Provide the [X, Y] coordinate of the cell's center where the given text is located.  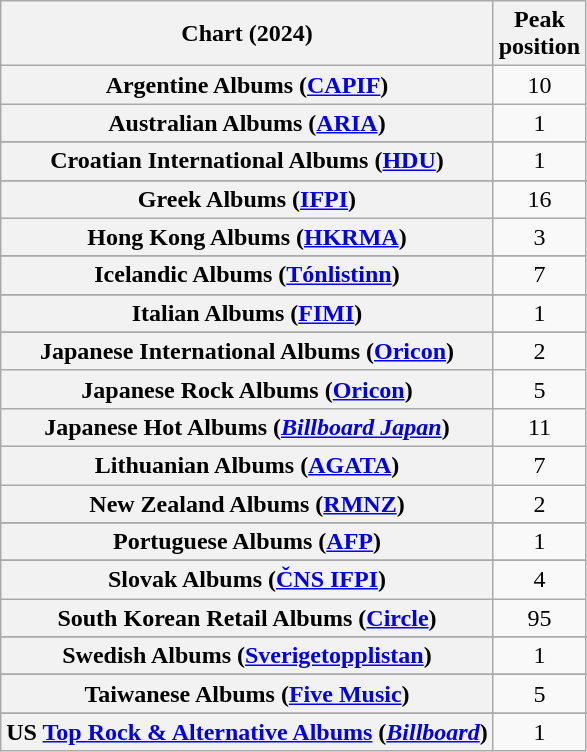
Slovak Albums (ČNS IFPI) [247, 580]
New Zealand Albums (RMNZ) [247, 503]
South Korean Retail Albums (Circle) [247, 618]
Swedish Albums (Sverigetopplistan) [247, 656]
Lithuanian Albums (AGATA) [247, 465]
16 [539, 199]
4 [539, 580]
Japanese International Albums (Oricon) [247, 351]
Hong Kong Albums (HKRMA) [247, 237]
Taiwanese Albums (Five Music) [247, 694]
Japanese Rock Albums (Oricon) [247, 389]
Greek Albums (IFPI) [247, 199]
95 [539, 618]
Croatian International Albums (HDU) [247, 161]
Peakposition [539, 34]
Chart (2024) [247, 34]
Portuguese Albums (AFP) [247, 542]
Argentine Albums (CAPIF) [247, 85]
11 [539, 427]
US Top Rock & Alternative Albums (Billboard) [247, 732]
Italian Albums (FIMI) [247, 313]
3 [539, 237]
Icelandic Albums (Tónlistinn) [247, 275]
Australian Albums (ARIA) [247, 123]
10 [539, 85]
Japanese Hot Albums (Billboard Japan) [247, 427]
